Return the (x, y) coordinate for the center point of the cell that contains the specified text.  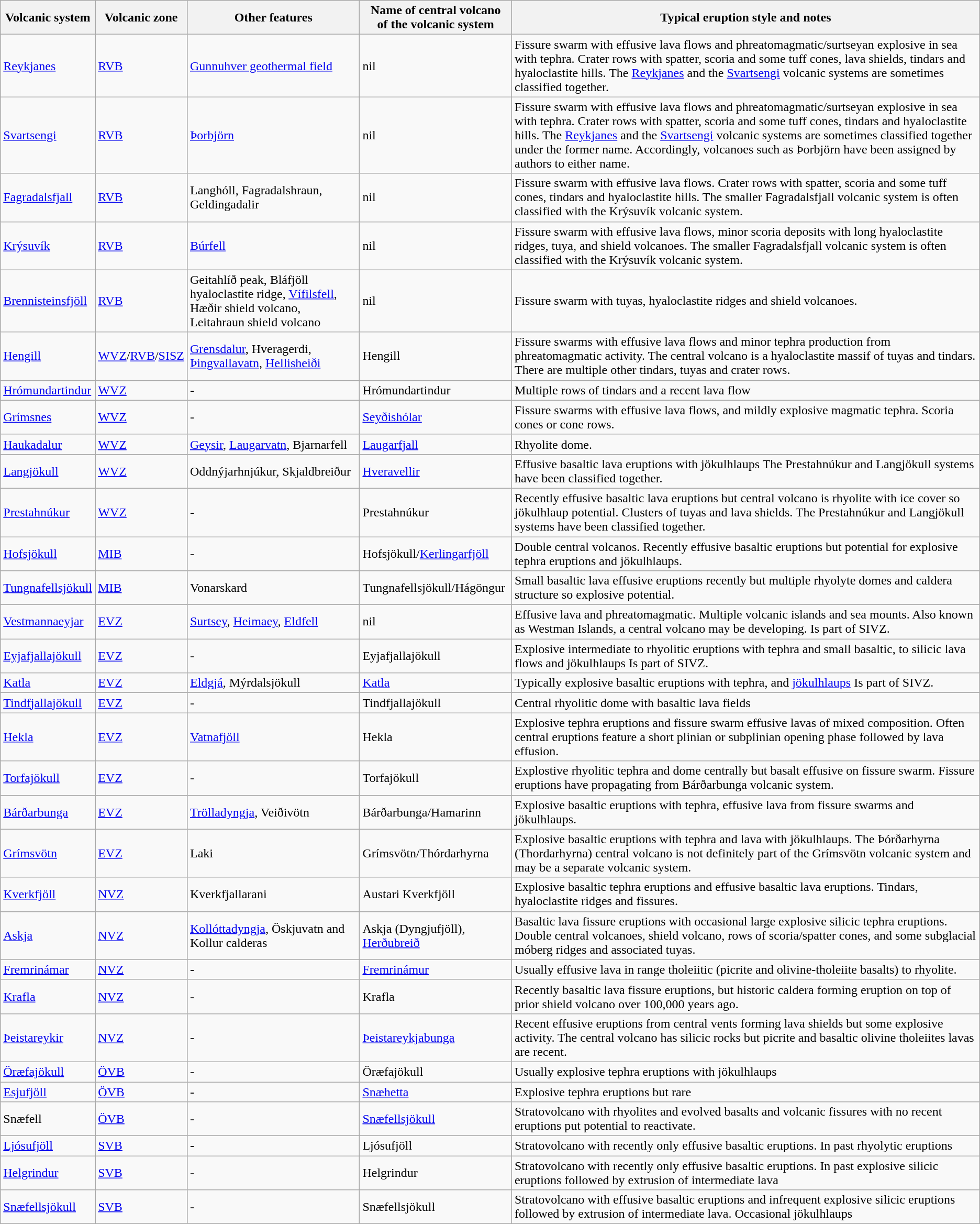
Esjufjöll (48, 1092)
Multiple rows of tindars and a recent lava flow (745, 390)
Þeistareykir (48, 1038)
Effusive basaltic lava eruptions with jökulhlaups The Prestahnúkur and Langjökull systems have been classified together. (745, 471)
Central rhyolitic dome with basaltic lava fields (745, 703)
Tungnafellsjökull/Hágöngur (436, 588)
Brennisteinsfjöll (48, 301)
Grímsnes (48, 417)
Krýsuvík (48, 246)
Hofsjökull (48, 553)
Hveravellir (436, 471)
Þeistareykjabunga (436, 1038)
Snæhetta (436, 1092)
Usually explosive tephra eruptions with jökulhlaups (745, 1072)
Kverkfjallarani (273, 895)
Small basaltic lava effusive eruptions recently but multiple rhyolyte domes and caldera structure so explosive potential. (745, 588)
Explosive basaltic tephra eruptions and effusive basaltic lava eruptions. Tindars, hyaloclastite ridges and fissures. (745, 895)
Fremrinámur (436, 969)
Trölladyngja, Veiðivötn (273, 812)
Grímsvötn/Thórdarhyrna (436, 853)
Bárðarbunga (48, 812)
Hofsjökull/Kerlingarfjöll (436, 553)
Askja (48, 935)
Double central volcanos. Recently effusive basaltic eruptions but potential for explosive tephra eruptions and jökulhlaups. (745, 553)
Laugarfjall (436, 444)
Fremrinámar (48, 969)
Usually effusive lava in range tholeiitic (picrite and olivine-tholeiite basalts) to rhyolite. (745, 969)
Explosive tephra eruptions but rare (745, 1092)
Vatnafjöll (273, 737)
Surtsey, Heimaey, Eldfell (273, 622)
Fissure swarms with effusive lava flows, and mildly explosive magmatic tephra. Scoria cones or cone rows. (745, 417)
Fagradalsfjall (48, 197)
Stratovolcano with rhyolites and evolved basalts and volcanic fissures with no recent eruptions put potential to reactivate. (745, 1119)
Stratovolcano with recently only effusive basaltic eruptions. In past explosive silicic eruptions followed by extrusion of intermediate lava (745, 1173)
Explosive basaltic eruptions with tephra, effusive lava from fissure swarms and jökulhlaups. (745, 812)
Eldgjá, Mýrdalsjökull (273, 683)
Grímsvötn (48, 853)
Þorbjörn (273, 135)
Askja (Dyngjufjöll), Herðubreið (436, 935)
Vestmannaeyjar (48, 622)
Typically explosive basaltic eruptions with tephra, and jökulhlaups Is part of SIVZ. (745, 683)
Svartsengi (48, 135)
Gunnuhver geothermal field (273, 66)
Laki (273, 853)
Other features (273, 18)
Reykjanes (48, 66)
Explosive intermediate to rhyolitic eruptions with tephra and small basaltic, to silicic lava flows and jökulhlaups Is part of SIVZ. (745, 656)
Austari Kverkfjöll (436, 895)
Oddnýjarhnjúkur, Skjaldbreiður (273, 471)
Snæfell (48, 1119)
Volcanic system (48, 18)
Grensdalur, Hveragerdi, Þingvallavatn, Hellisheiði (273, 356)
Kollóttadyngja, Öskjuvatn and Kollur calderas (273, 935)
Typical eruption style and notes (745, 18)
Volcanic zone (141, 18)
Langjökull (48, 471)
Fissure swarm with tuyas, hyaloclastite ridges and shield volcanoes. (745, 301)
Name of central volcano of the volcanic system (436, 18)
Haukadalur (48, 444)
Seyðishólar (436, 417)
Stratovolcano with recently only effusive basaltic eruptions. In past rhyolytic eruptions (745, 1146)
Geysir, Laugarvatn, Bjarnarfell (273, 444)
Búrfell (273, 246)
Bárðarbunga/Hamarinn (436, 812)
Geitahlíð peak, Bláfjöll hyaloclastite ridge, Vífilsfell, Hæðir shield volcano, Leitahraun shield volcano (273, 301)
Tungnafellsjökull (48, 588)
Langhóll, Fagradalshraun, Geldingadalir (273, 197)
WVZ/RVB/SISZ (141, 356)
Vonarskard (273, 588)
Rhyolite dome. (745, 444)
Recently basaltic lava fissure eruptions, but historic caldera forming eruption on top of prior shield volcano over 100,000 years ago. (745, 996)
Kverkfjöll (48, 895)
